Locate the cell with the specified text and output its [X, Y] center coordinate. 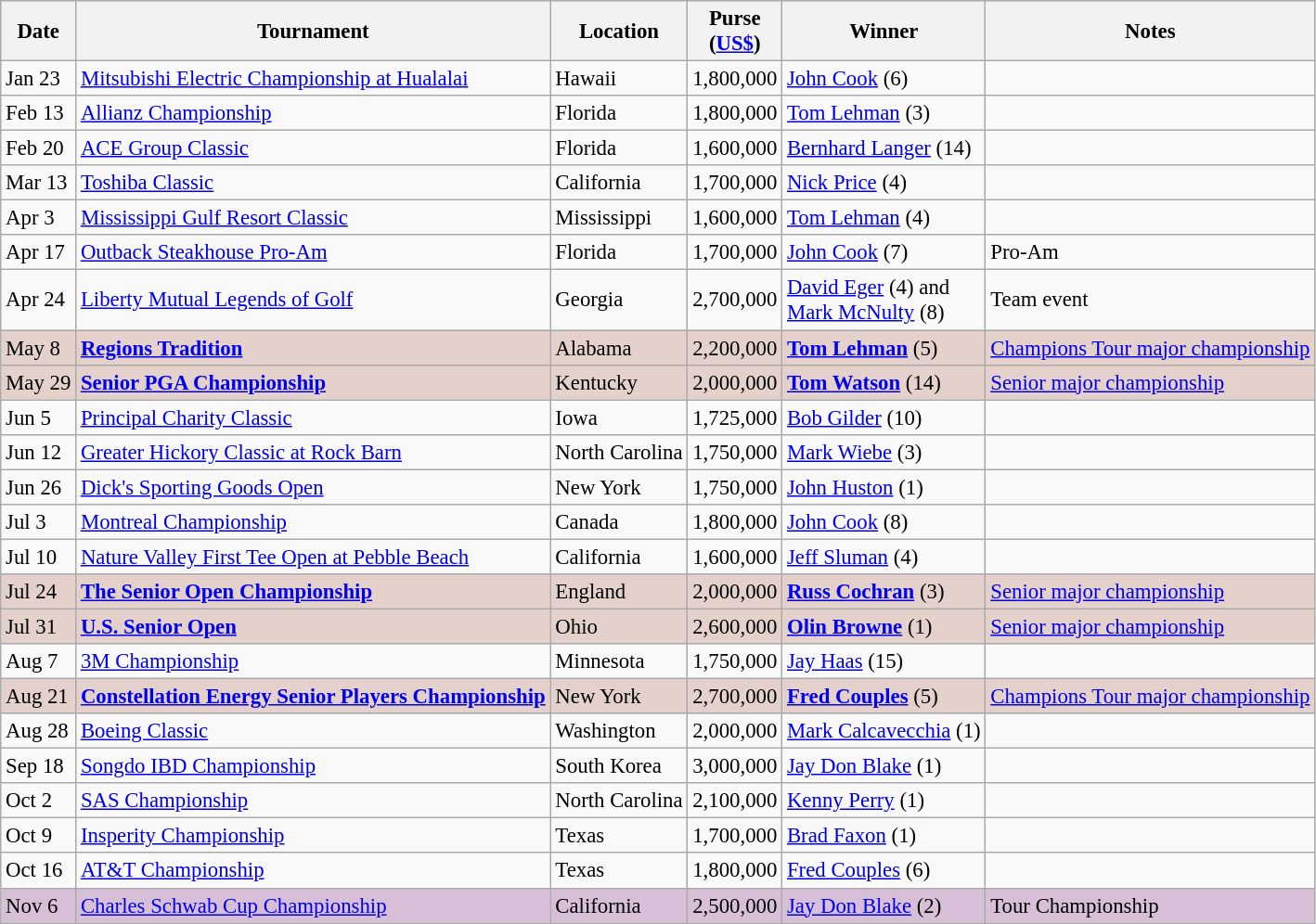
Apr 24 [39, 301]
Georgia [619, 301]
Tournament [314, 32]
Mississippi [619, 218]
Senior PGA Championship [314, 382]
Iowa [619, 417]
Bernhard Langer (14) [884, 148]
The Senior Open Championship [314, 592]
South Korea [619, 766]
Nov 6 [39, 905]
Pro-Am [1151, 253]
Russ Cochran (3) [884, 592]
Aug 28 [39, 731]
U.S. Senior Open [314, 626]
Jay Don Blake (2) [884, 905]
Dick's Sporting Goods Open [314, 487]
Ohio [619, 626]
Winner [884, 32]
Tour Championship [1151, 905]
Aug 21 [39, 697]
John Cook (6) [884, 79]
Principal Charity Classic [314, 417]
Apr 3 [39, 218]
2,200,000 [735, 348]
Jun 5 [39, 417]
Songdo IBD Championship [314, 766]
Montreal Championship [314, 522]
May 29 [39, 382]
Hawaii [619, 79]
Jeff Sluman (4) [884, 557]
Feb 13 [39, 113]
Nick Price (4) [884, 183]
Mark Calcavecchia (1) [884, 731]
Oct 2 [39, 801]
Washington [619, 731]
Jul 24 [39, 592]
John Huston (1) [884, 487]
Location [619, 32]
Date [39, 32]
3,000,000 [735, 766]
Outback Steakhouse Pro-Am [314, 253]
Tom Lehman (4) [884, 218]
John Cook (7) [884, 253]
Greater Hickory Classic at Rock Barn [314, 452]
Mitsubishi Electric Championship at Hualalai [314, 79]
Regions Tradition [314, 348]
Tom Lehman (5) [884, 348]
Insperity Championship [314, 836]
David Eger (4) and Mark McNulty (8) [884, 301]
Apr 17 [39, 253]
Boeing Classic [314, 731]
John Cook (8) [884, 522]
Bob Gilder (10) [884, 417]
2,500,000 [735, 905]
Jun 26 [39, 487]
AT&T Championship [314, 871]
May 8 [39, 348]
1,725,000 [735, 417]
Kentucky [619, 382]
Mark Wiebe (3) [884, 452]
Minnesota [619, 661]
Mar 13 [39, 183]
Nature Valley First Tee Open at Pebble Beach [314, 557]
Notes [1151, 32]
Team event [1151, 301]
Constellation Energy Senior Players Championship [314, 697]
England [619, 592]
Feb 20 [39, 148]
Mississippi Gulf Resort Classic [314, 218]
Jay Haas (15) [884, 661]
Tom Watson (14) [884, 382]
Oct 16 [39, 871]
Canada [619, 522]
Charles Schwab Cup Championship [314, 905]
Jay Don Blake (1) [884, 766]
Jan 23 [39, 79]
Olin Browne (1) [884, 626]
Kenny Perry (1) [884, 801]
Sep 18 [39, 766]
Aug 7 [39, 661]
Allianz Championship [314, 113]
Liberty Mutual Legends of Golf [314, 301]
Jul 10 [39, 557]
Fred Couples (5) [884, 697]
2,600,000 [735, 626]
3M Championship [314, 661]
2,100,000 [735, 801]
Jun 12 [39, 452]
Alabama [619, 348]
Jul 3 [39, 522]
SAS Championship [314, 801]
Purse(US$) [735, 32]
ACE Group Classic [314, 148]
Fred Couples (6) [884, 871]
Jul 31 [39, 626]
Oct 9 [39, 836]
Brad Faxon (1) [884, 836]
Tom Lehman (3) [884, 113]
Toshiba Classic [314, 183]
